Find where the given text appears and provide that cell's center as (x, y) coordinate. 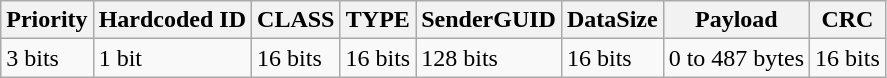
CRC (848, 20)
1 bit (172, 58)
3 bits (47, 58)
DataSize (612, 20)
0 to 487 bytes (736, 58)
CLASS (296, 20)
Hardcoded ID (172, 20)
Priority (47, 20)
SenderGUID (489, 20)
128 bits (489, 58)
TYPE (378, 20)
Payload (736, 20)
